Detect which cell encompasses the target text, then output its (X, Y) center coordinate. 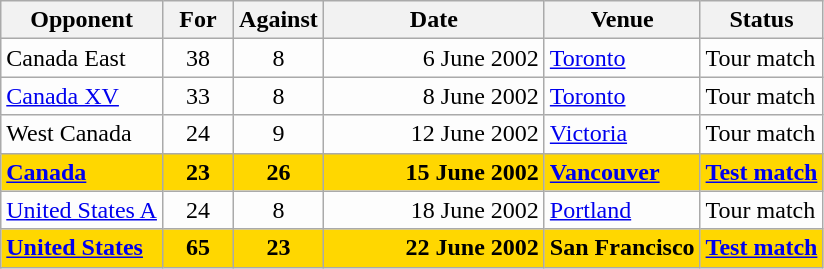
9 (279, 134)
Date (434, 20)
United States (82, 248)
Canada XV (82, 96)
Against (279, 20)
West Canada (82, 134)
22 June 2002 (434, 248)
Vancouver (622, 172)
38 (198, 58)
26 (279, 172)
United States A (82, 210)
33 (198, 96)
Opponent (82, 20)
18 June 2002 (434, 210)
Venue (622, 20)
12 June 2002 (434, 134)
Portland (622, 210)
6 June 2002 (434, 58)
15 June 2002 (434, 172)
Canada East (82, 58)
Victoria (622, 134)
65 (198, 248)
Canada (82, 172)
8 June 2002 (434, 96)
San Francisco (622, 248)
Status (762, 20)
For (198, 20)
